Output the (X, Y) coordinate of the center of the cell containing the given text.  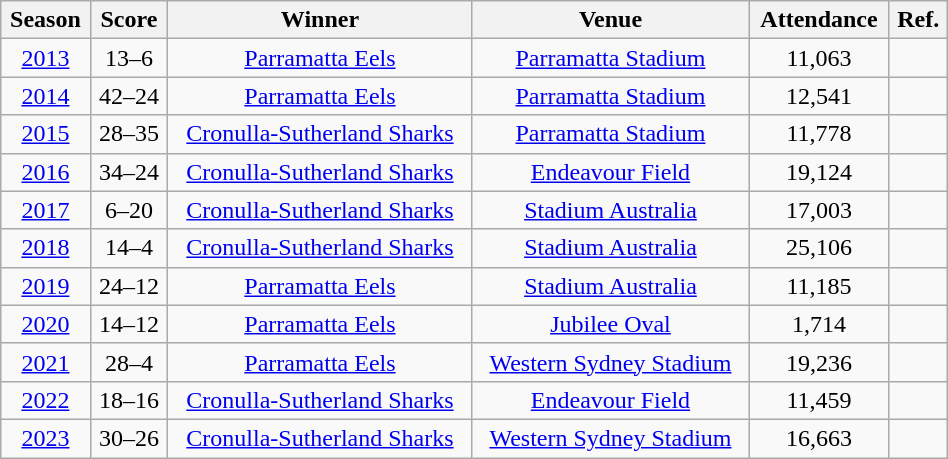
17,003 (819, 210)
6–20 (129, 210)
Ref. (918, 20)
13–6 (129, 58)
1,714 (819, 324)
12,541 (819, 96)
24–12 (129, 286)
34–24 (129, 172)
Score (129, 20)
25,106 (819, 248)
19,236 (819, 362)
14–12 (129, 324)
2023 (46, 438)
28–4 (129, 362)
11,185 (819, 286)
2020 (46, 324)
16,663 (819, 438)
Winner (320, 20)
2022 (46, 400)
28–35 (129, 134)
2017 (46, 210)
2014 (46, 96)
19,124 (819, 172)
2021 (46, 362)
2015 (46, 134)
2013 (46, 58)
2016 (46, 172)
14–4 (129, 248)
Venue (610, 20)
18–16 (129, 400)
Season (46, 20)
11,063 (819, 58)
2019 (46, 286)
42–24 (129, 96)
11,459 (819, 400)
11,778 (819, 134)
2018 (46, 248)
Attendance (819, 20)
30–26 (129, 438)
Jubilee Oval (610, 324)
